Determine the (X, Y) coordinate at the center of the cell enclosing the given text.  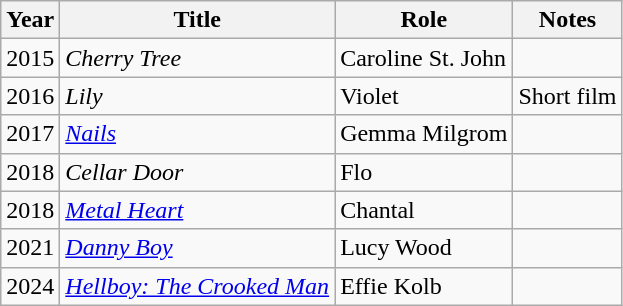
Year (30, 20)
Cellar Door (198, 172)
Flo (424, 172)
Gemma Milgrom (424, 134)
Chantal (424, 210)
2021 (30, 248)
2016 (30, 96)
2024 (30, 286)
Effie Kolb (424, 286)
Violet (424, 96)
Danny Boy (198, 248)
Role (424, 20)
Lucy Wood (424, 248)
Lily (198, 96)
2015 (30, 58)
Cherry Tree (198, 58)
Nails (198, 134)
Hellboy: The Crooked Man (198, 286)
Title (198, 20)
Short film (568, 96)
Caroline St. John (424, 58)
2017 (30, 134)
Metal Heart (198, 210)
Notes (568, 20)
